Find where the given text appears and provide that cell's center as (x, y) coordinate. 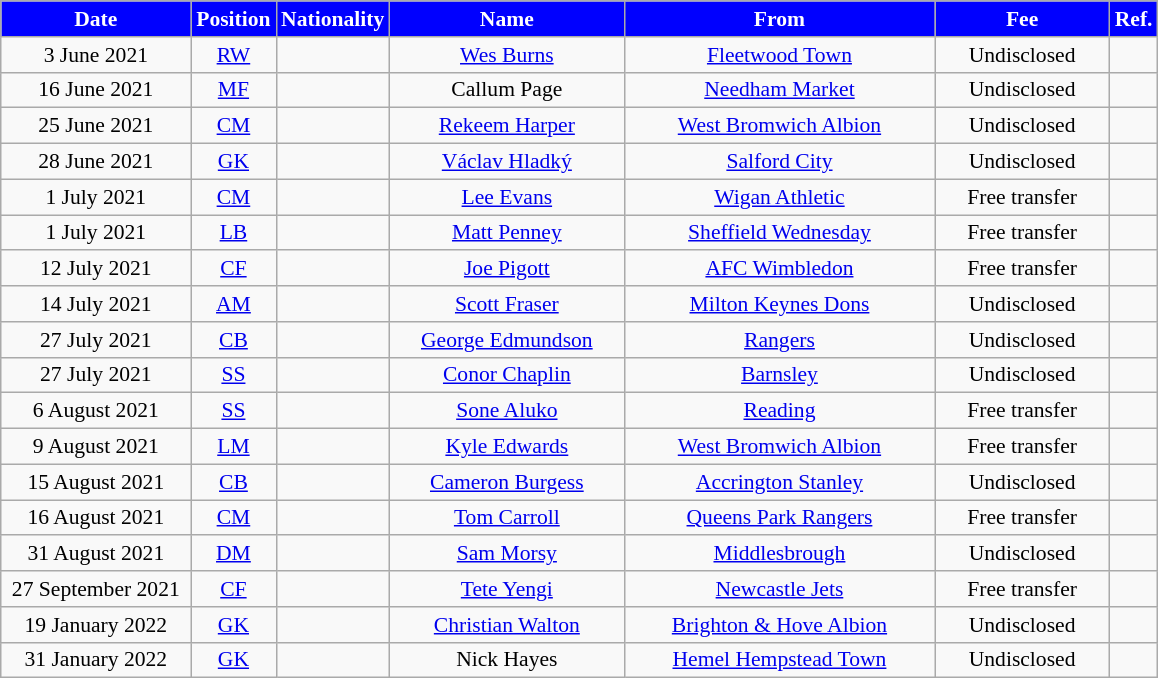
27 September 2021 (96, 589)
RW (234, 55)
Lee Evans (506, 197)
Christian Walton (506, 625)
Scott Fraser (506, 304)
12 July 2021 (96, 269)
MF (234, 90)
Kyle Edwards (506, 447)
15 August 2021 (96, 482)
Brighton & Hove Albion (779, 625)
Position (234, 19)
3 June 2021 (96, 55)
Date (96, 19)
Name (506, 19)
9 August 2021 (96, 447)
28 June 2021 (96, 162)
31 January 2022 (96, 660)
19 January 2022 (96, 625)
Accrington Stanley (779, 482)
Tom Carroll (506, 518)
Joe Pigott (506, 269)
Rekeem Harper (506, 126)
From (779, 19)
Sam Morsy (506, 554)
Fee (1022, 19)
LB (234, 233)
25 June 2021 (96, 126)
George Edmundson (506, 340)
Reading (779, 411)
Rangers (779, 340)
Nationality (332, 19)
Middlesbrough (779, 554)
Václav Hladký (506, 162)
Sone Aluko (506, 411)
Newcastle Jets (779, 589)
Tete Yengi (506, 589)
Fleetwood Town (779, 55)
AM (234, 304)
31 August 2021 (96, 554)
Salford City (779, 162)
6 August 2021 (96, 411)
AFC Wimbledon (779, 269)
16 June 2021 (96, 90)
Matt Penney (506, 233)
Callum Page (506, 90)
Nick Hayes (506, 660)
Hemel Hempstead Town (779, 660)
Wes Burns (506, 55)
Sheffield Wednesday (779, 233)
DM (234, 554)
Milton Keynes Dons (779, 304)
Ref. (1134, 19)
Queens Park Rangers (779, 518)
Needham Market (779, 90)
16 August 2021 (96, 518)
LM (234, 447)
Wigan Athletic (779, 197)
14 July 2021 (96, 304)
Barnsley (779, 375)
Cameron Burgess (506, 482)
Conor Chaplin (506, 375)
